Detect which cell encompasses the target text, then output its [x, y] center coordinate. 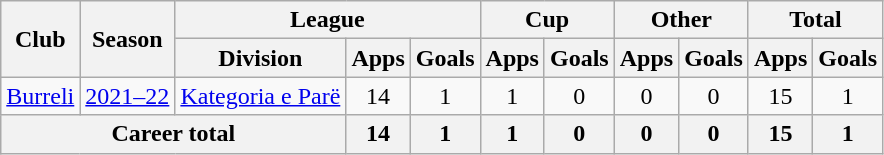
Career total [174, 134]
Division [260, 58]
Other [681, 20]
League [328, 20]
Total [815, 20]
Cup [547, 20]
Season [128, 39]
Kategoria e Parë [260, 96]
Burreli [40, 96]
Club [40, 39]
2021–22 [128, 96]
